Find where the given text appears and provide that cell's center as (X, Y) coordinate. 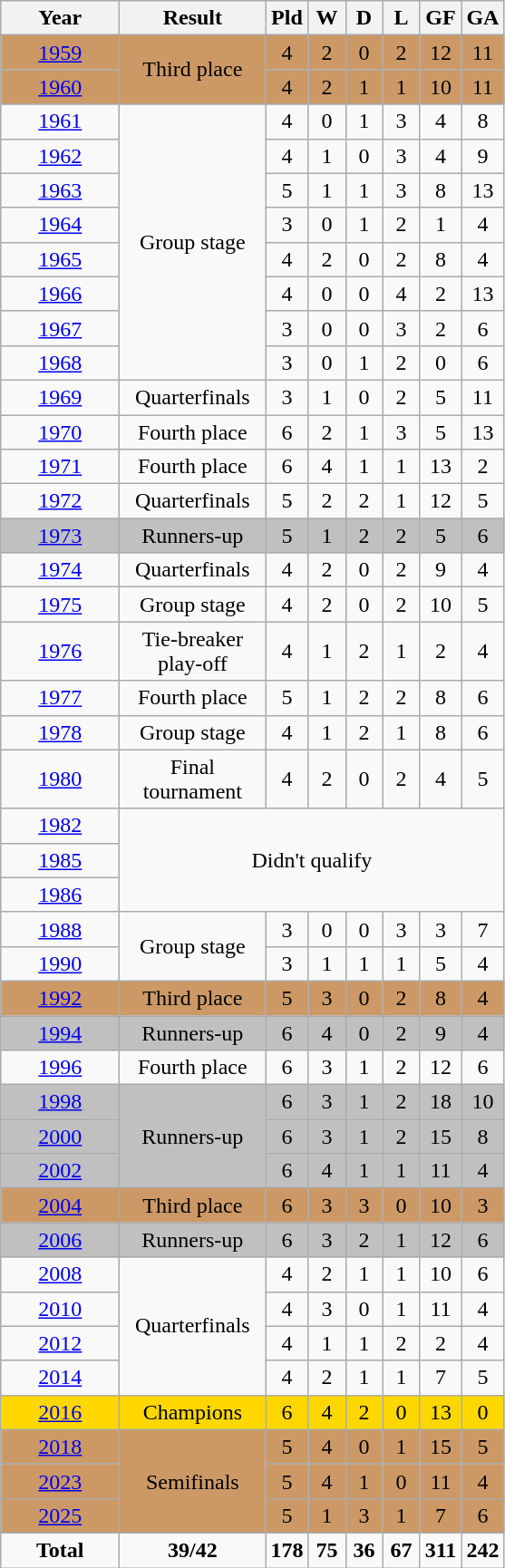
311 (441, 1550)
2023 (60, 1481)
178 (286, 1550)
1971 (60, 467)
2004 (60, 1205)
1980 (60, 779)
2016 (60, 1412)
1992 (60, 998)
1996 (60, 1068)
2018 (60, 1447)
1976 (60, 651)
1977 (60, 698)
1982 (60, 826)
1972 (60, 501)
2006 (60, 1240)
1965 (60, 259)
L (401, 18)
W (326, 18)
2014 (60, 1378)
39/42 (192, 1550)
Semifinals (192, 1481)
GF (441, 18)
2010 (60, 1309)
2008 (60, 1274)
2012 (60, 1343)
1973 (60, 536)
2025 (60, 1515)
Year (60, 18)
1975 (60, 605)
1978 (60, 732)
2002 (60, 1171)
Final tournament (192, 779)
Champions (192, 1412)
1963 (60, 190)
Didn't qualify (312, 860)
1970 (60, 432)
1966 (60, 294)
67 (401, 1550)
1998 (60, 1102)
Tie-breaker play-off (192, 651)
2000 (60, 1137)
1974 (60, 570)
Pld (286, 18)
1961 (60, 121)
1990 (60, 963)
1986 (60, 895)
1959 (60, 53)
Result (192, 18)
1962 (60, 156)
1967 (60, 328)
1964 (60, 225)
1988 (60, 929)
1985 (60, 860)
18 (441, 1102)
1969 (60, 397)
242 (482, 1550)
1994 (60, 1032)
GA (482, 18)
1960 (60, 87)
1968 (60, 363)
75 (326, 1550)
36 (364, 1550)
D (364, 18)
Total (60, 1550)
